Provide the [x, y] coordinate of the cell's center where the given text is located.  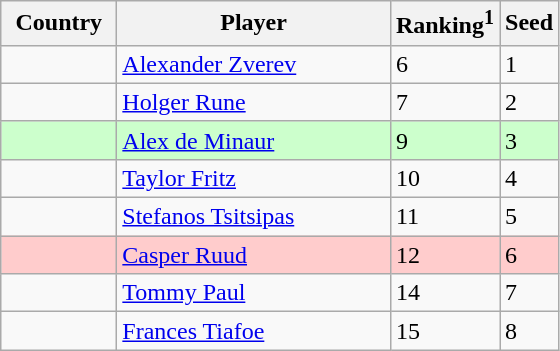
Ranking1 [444, 24]
14 [444, 293]
Stefanos Tsitsipas [254, 217]
Taylor Fritz [254, 178]
1 [530, 64]
2 [530, 102]
Alexander Zverev [254, 64]
Country [59, 24]
8 [530, 331]
3 [530, 140]
5 [530, 217]
Seed [530, 24]
Tommy Paul [254, 293]
12 [444, 255]
15 [444, 331]
10 [444, 178]
Frances Tiafoe [254, 331]
9 [444, 140]
4 [530, 178]
Casper Ruud [254, 255]
Player [254, 24]
Holger Rune [254, 102]
Alex de Minaur [254, 140]
11 [444, 217]
